Provide the [x, y] coordinate of the cell's center where the given text is located.  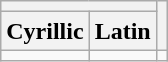
Cyrillic [45, 31]
Latin [122, 31]
